Scan for the cell matching the given text and deliver its [x, y] coordinate at center. 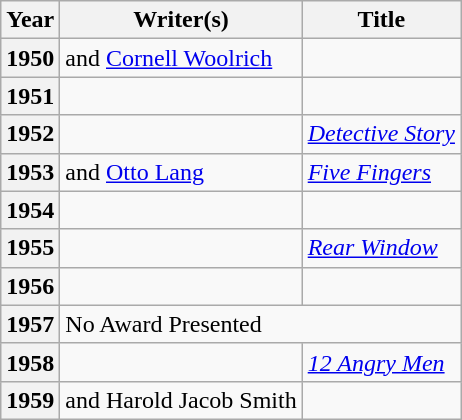
and Otto Lang [181, 172]
Title [381, 20]
1950 [30, 58]
1951 [30, 96]
Five Fingers [381, 172]
No Award Presented [260, 324]
1959 [30, 400]
1957 [30, 324]
1956 [30, 286]
Detective Story [381, 134]
and Cornell Woolrich [181, 58]
Writer(s) [181, 20]
1955 [30, 248]
1958 [30, 362]
1953 [30, 172]
and Harold Jacob Smith [181, 400]
1954 [30, 210]
12 Angry Men [381, 362]
Rear Window [381, 248]
1952 [30, 134]
Year [30, 20]
